Output the (x, y) coordinate of the center of the cell containing the given text.  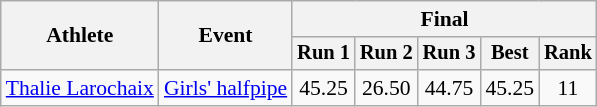
44.75 (450, 88)
Rank (568, 54)
Thalie Larochaix (80, 88)
Run 3 (450, 54)
Final (444, 19)
Run 2 (386, 54)
Athlete (80, 36)
Best (510, 54)
Girls' halfpipe (226, 88)
26.50 (386, 88)
Run 1 (324, 54)
Event (226, 36)
11 (568, 88)
